Search for the cell housing the specified text and yield its (x, y) center coordinate. 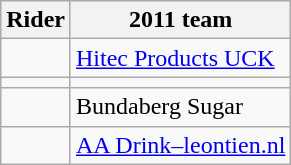
Hitec Products UCK (180, 58)
AA Drink–leontien.nl (180, 145)
Bundaberg Sugar (180, 107)
Rider (36, 20)
2011 team (180, 20)
